Scan for the cell matching the given text and deliver its [X, Y] coordinate at center. 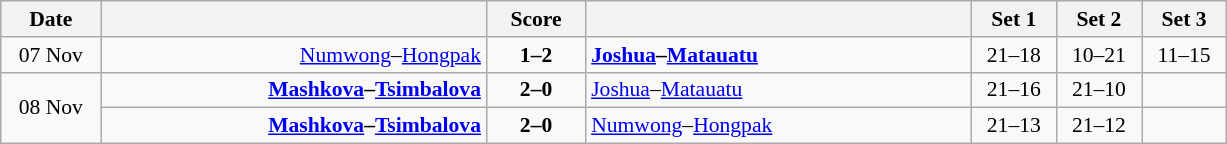
21–12 [1098, 126]
21–16 [1014, 90]
10–21 [1098, 55]
Set 1 [1014, 19]
21–10 [1098, 90]
Set 3 [1184, 19]
21–13 [1014, 126]
08 Nov [51, 108]
1–2 [536, 55]
Date [51, 19]
Set 2 [1098, 19]
07 Nov [51, 55]
11–15 [1184, 55]
Score [536, 19]
21–18 [1014, 55]
